Locate the cell with the specified text and output its (x, y) center coordinate. 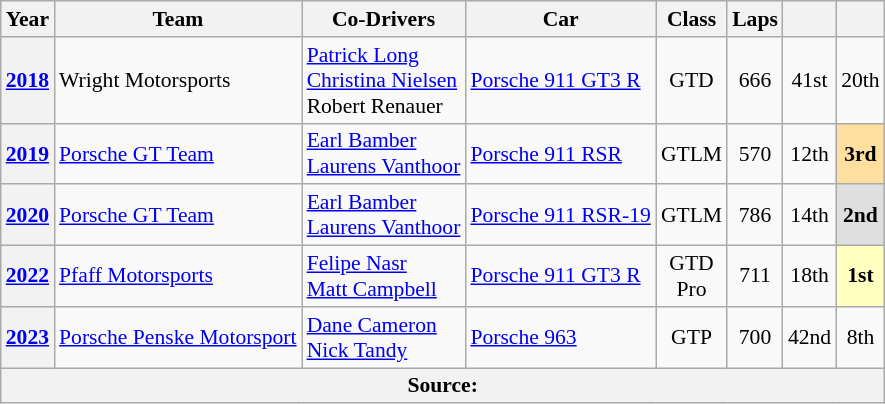
14th (810, 216)
2018 (28, 80)
Porsche Penske Motorsport (178, 338)
3rd (860, 154)
Porsche 911 RSR-19 (560, 216)
Source: (443, 386)
Patrick Long Christina Nielsen Robert Renauer (384, 80)
2022 (28, 276)
Wright Motorsports (178, 80)
2020 (28, 216)
Car (560, 19)
Co-Drivers (384, 19)
42nd (810, 338)
18th (810, 276)
700 (755, 338)
Year (28, 19)
Felipe Nasr Matt Campbell (384, 276)
2023 (28, 338)
Pfaff Motorsports (178, 276)
711 (755, 276)
Porsche 911 RSR (560, 154)
GTD (692, 80)
20th (860, 80)
41st (810, 80)
Team (178, 19)
Porsche 963 (560, 338)
666 (755, 80)
570 (755, 154)
GTDPro (692, 276)
GTP (692, 338)
Class (692, 19)
2019 (28, 154)
1st (860, 276)
Laps (755, 19)
2nd (860, 216)
786 (755, 216)
Dane Cameron Nick Tandy (384, 338)
8th (860, 338)
12th (810, 154)
